Pinpoint the cell where the given text exists, returning its (X, Y) midpoint coordinate. 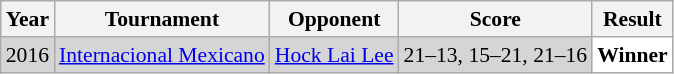
21–13, 15–21, 21–16 (496, 55)
Score (496, 19)
Year (28, 19)
Internacional Mexicano (162, 55)
Opponent (334, 19)
Winner (632, 55)
2016 (28, 55)
Tournament (162, 19)
Hock Lai Lee (334, 55)
Result (632, 19)
